Capture the cell that displays the provided text and extract its (X, Y) central coordinate. 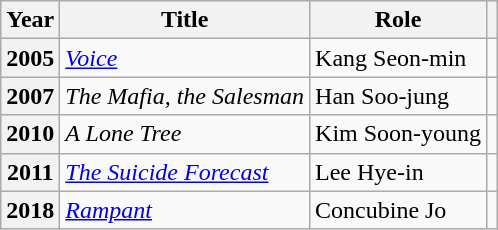
2005 (30, 58)
Voice (185, 58)
Rampant (185, 210)
2010 (30, 134)
The Suicide Forecast (185, 172)
A Lone Tree (185, 134)
Kim Soon-young (398, 134)
2018 (30, 210)
Concubine Jo (398, 210)
Role (398, 20)
Title (185, 20)
The Mafia, the Salesman (185, 96)
2011 (30, 172)
Year (30, 20)
2007 (30, 96)
Han Soo-jung (398, 96)
Kang Seon-min (398, 58)
Lee Hye-in (398, 172)
